For the text-containing cell, return its midpoint in (x, y) coordinate format. 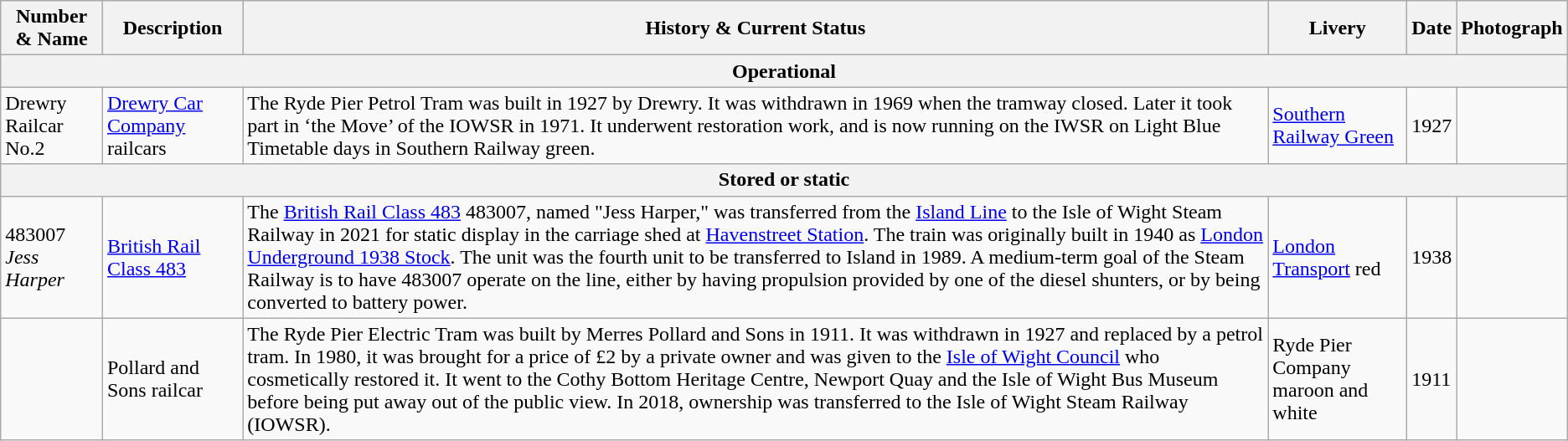
British Rail Class 483 (173, 257)
History & Current Status (756, 28)
1938 (1432, 257)
Pollard and Sons railcar (173, 379)
Number & Name (52, 28)
483007Jess Harper (52, 257)
Drewry Railcar No.2 (52, 126)
Ryde Pier Company maroon and white (1338, 379)
1911 (1432, 379)
Photograph (1512, 28)
Description (173, 28)
London Transport red (1338, 257)
Drewry Car Company railcars (173, 126)
Date (1432, 28)
1927 (1432, 126)
Southern Railway Green (1338, 126)
Stored or static (784, 180)
Livery (1338, 28)
Operational (784, 71)
